Return [x, y] of the center of cell containing provided text 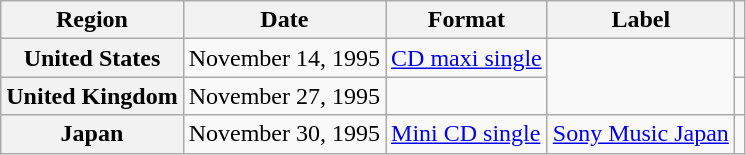
November 27, 1995 [284, 96]
Label [640, 20]
November 14, 1995 [284, 58]
Region [92, 20]
Mini CD single [467, 134]
United Kingdom [92, 96]
Japan [92, 134]
CD maxi single [467, 58]
Format [467, 20]
United States [92, 58]
November 30, 1995 [284, 134]
Date [284, 20]
Sony Music Japan [640, 134]
